Identify which cell holds the provided text, then report its (X, Y) central coordinate. 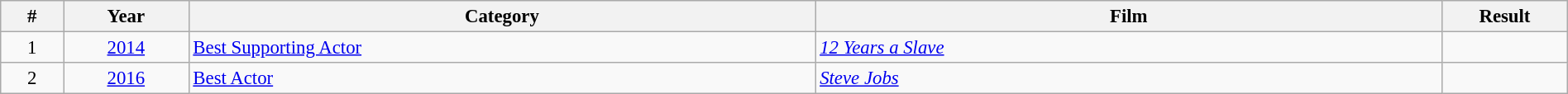
2 (32, 78)
Film (1129, 16)
1 (32, 48)
Best Supporting Actor (502, 48)
2014 (126, 48)
Category (502, 16)
Steve Jobs (1129, 78)
2016 (126, 78)
12 Years a Slave (1129, 48)
Result (1505, 16)
Best Actor (502, 78)
# (32, 16)
Year (126, 16)
